Return the [x, y] coordinate for the center point of the cell that contains the specified text.  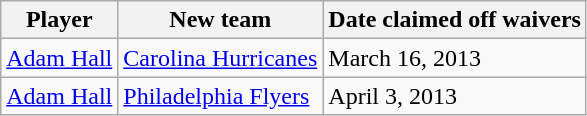
April 3, 2013 [455, 96]
Philadelphia Flyers [220, 96]
Carolina Hurricanes [220, 58]
March 16, 2013 [455, 58]
Date claimed off waivers [455, 20]
Player [60, 20]
New team [220, 20]
